Determine the [x, y] coordinate at the center of the cell enclosing the given text.  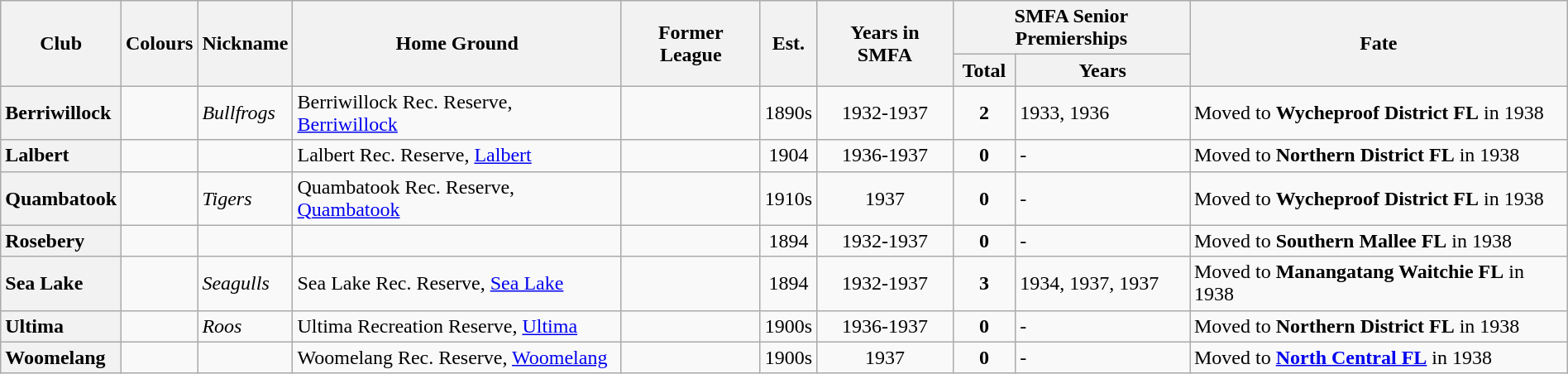
Moved to North Central FL in 1938 [1378, 357]
3 [984, 283]
Bullfrogs [245, 113]
Berriwillock Rec. Reserve, Berriwillock [457, 113]
Years [1103, 70]
Club [61, 43]
2 [984, 113]
Sea Lake [61, 283]
Est. [788, 43]
Lalbert Rec. Reserve, Lalbert [457, 156]
1933, 1936 [1103, 113]
Woomelang Rec. Reserve, Woomelang [457, 357]
Nickname [245, 43]
Moved to Manangatang Waitchie FL in 1938 [1378, 283]
Ultima [61, 326]
Quambatook [61, 199]
Ultima Recreation Reserve, Ultima [457, 326]
Berriwillock [61, 113]
SMFA Senior Premierships [1071, 28]
Moved to Southern Mallee FL in 1938 [1378, 241]
Colours [160, 43]
1910s [788, 199]
Fate [1378, 43]
Lalbert [61, 156]
Woomelang [61, 357]
Quambatook Rec. Reserve, Quambatook [457, 199]
1904 [788, 156]
Seagulls [245, 283]
Total [984, 70]
Sea Lake Rec. Reserve, Sea Lake [457, 283]
Roos [245, 326]
Years in SMFA [885, 43]
Rosebery [61, 241]
Home Ground [457, 43]
Former League [691, 43]
1934, 1937, 1937 [1103, 283]
1890s [788, 113]
Tigers [245, 199]
